Detect which cell encompasses the target text, then output its [X, Y] center coordinate. 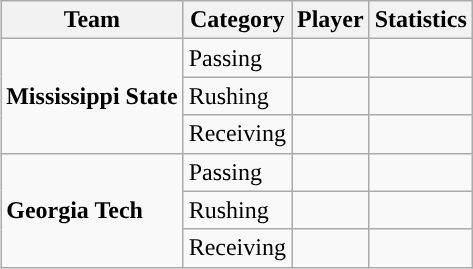
Team [92, 20]
Player [331, 20]
Mississippi State [92, 96]
Statistics [420, 20]
Category [237, 20]
Georgia Tech [92, 210]
